Output the [X, Y] coordinate of the center of the cell containing the given text.  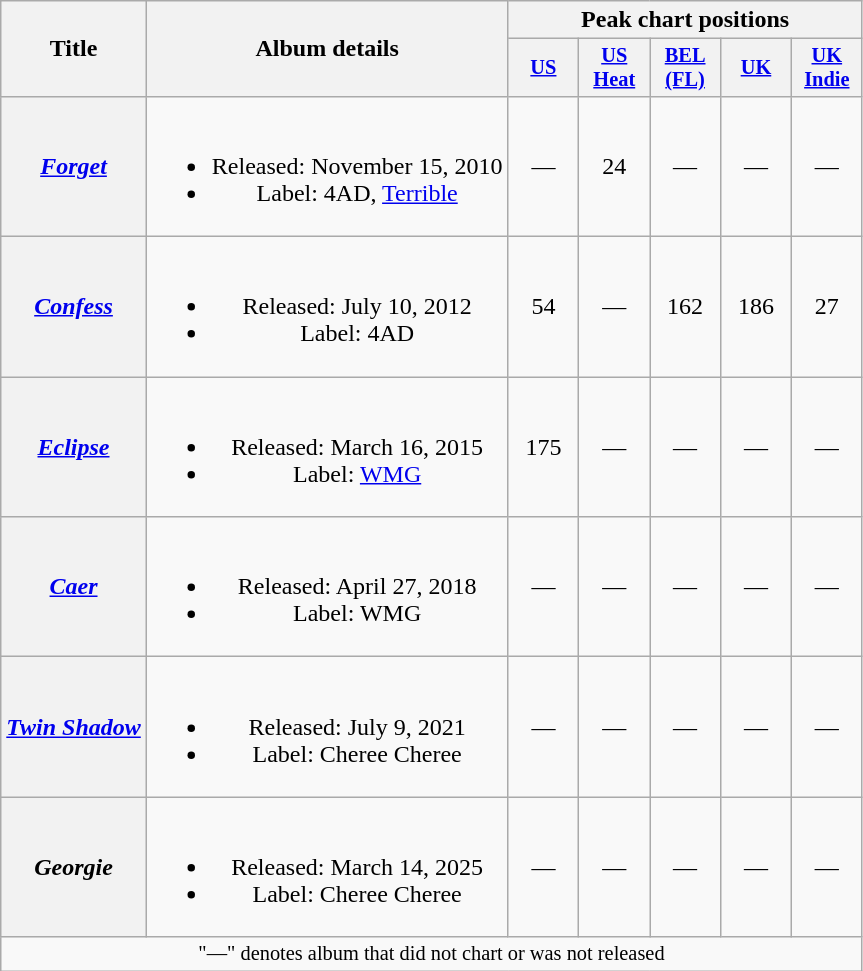
27 [826, 307]
Released: March 14, 2025Label: Cheree Cheree [327, 867]
Georgie [74, 867]
162 [686, 307]
Album details [327, 49]
Released: July 9, 2021Label: Cheree Cheree [327, 727]
Caer [74, 587]
Title [74, 49]
54 [544, 307]
Released: November 15, 2010Label: 4AD, Terrible [327, 166]
Released: April 27, 2018Label: WMG [327, 587]
"—" denotes album that did not chart or was not released [432, 954]
175 [544, 447]
Forget [74, 166]
US [544, 68]
USHeat [614, 68]
UK [756, 68]
24 [614, 166]
BEL(FL) [686, 68]
Twin Shadow [74, 727]
Eclipse [74, 447]
Confess [74, 307]
Released: March 16, 2015Label: WMG [327, 447]
Peak chart positions [685, 20]
186 [756, 307]
UKIndie [826, 68]
Released: July 10, 2012Label: 4AD [327, 307]
